Extract the (x, y) coordinate from the center of the cell holding the provided text.  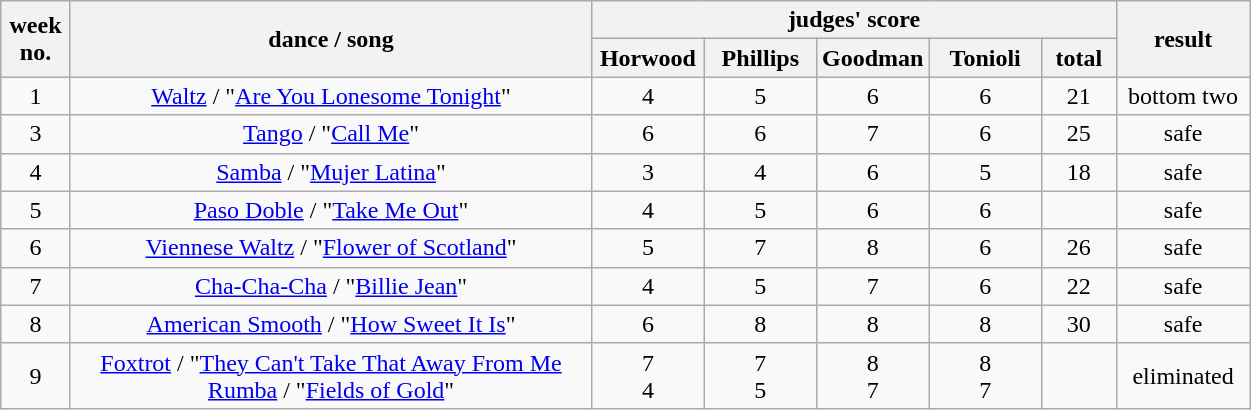
weekno. (36, 39)
1 (36, 96)
Waltz / "Are You Lonesome Tonight" (330, 96)
75 (760, 376)
judges' score (854, 20)
Tonioli (985, 58)
eliminated (1183, 376)
Cha-Cha-Cha / "Billie Jean" (330, 286)
25 (1078, 134)
total (1078, 58)
dance / song (330, 39)
Goodman (873, 58)
74 (648, 376)
Viennese Waltz / "Flower of Scotland" (330, 248)
American Smooth / "How Sweet It Is" (330, 324)
21 (1078, 96)
Foxtrot / "They Can't Take That Away From MeRumba / "Fields of Gold" (330, 376)
Paso Doble / "Take Me Out" (330, 210)
26 (1078, 248)
Tango / "Call Me" (330, 134)
bottom two (1183, 96)
Horwood (648, 58)
9 (36, 376)
18 (1078, 172)
Samba / "Mujer Latina" (330, 172)
Phillips (760, 58)
30 (1078, 324)
22 (1078, 286)
result (1183, 39)
